Return the (x, y) coordinate for the center point of the cell that contains the specified text.  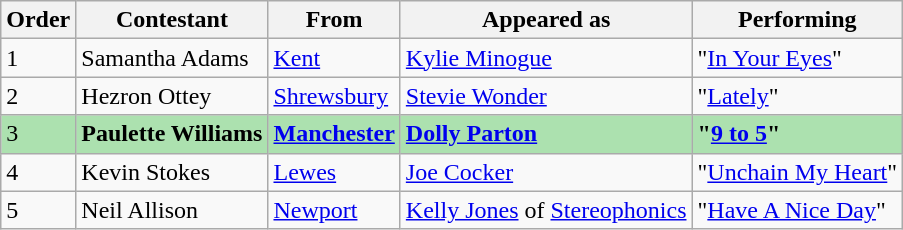
Appeared as (546, 20)
Kelly Jones of Stereophonics (546, 210)
5 (38, 210)
Manchester (334, 134)
Joe Cocker (546, 172)
Kylie Minogue (546, 58)
"Unchain My Heart" (798, 172)
Contestant (172, 20)
Samantha Adams (172, 58)
2 (38, 96)
3 (38, 134)
Hezron Ottey (172, 96)
Order (38, 20)
"9 to 5" (798, 134)
Performing (798, 20)
From (334, 20)
4 (38, 172)
"Lately" (798, 96)
1 (38, 58)
Newport (334, 210)
Neil Allison (172, 210)
Dolly Parton (546, 134)
Stevie Wonder (546, 96)
Paulette Williams (172, 134)
Kevin Stokes (172, 172)
Lewes (334, 172)
Shrewsbury (334, 96)
"In Your Eyes" (798, 58)
Kent (334, 58)
"Have A Nice Day" (798, 210)
